Return the (x, y) coordinate for the center point of the cell that contains the specified text.  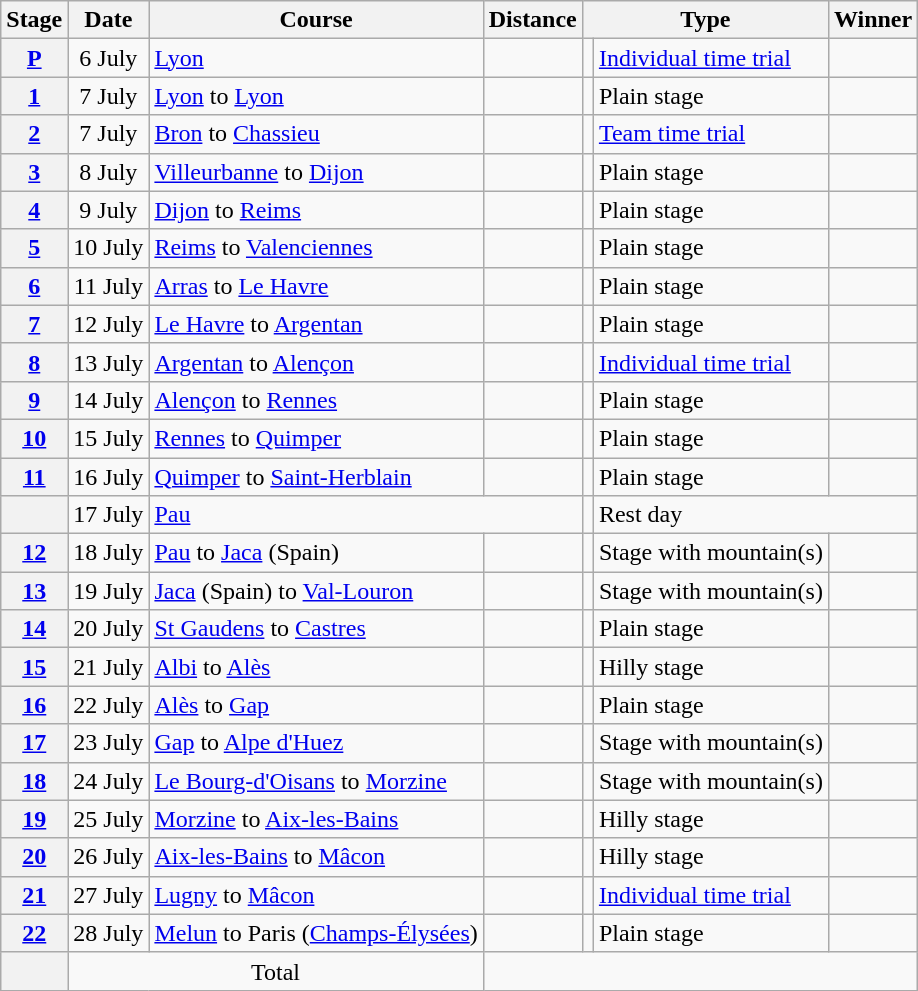
18 July (108, 553)
15 July (108, 438)
17 (34, 743)
Jaca (Spain) to Val-Louron (316, 591)
22 July (108, 705)
19 (34, 819)
Rest day (755, 515)
Stage (34, 20)
21 (34, 895)
12 July (108, 324)
23 July (108, 743)
Quimper to Saint-Herblain (316, 477)
9 July (108, 210)
Bron to Chassieu (316, 134)
Reims to Valenciennes (316, 248)
2 (34, 134)
St Gaudens to Castres (316, 629)
16 July (108, 477)
24 July (108, 781)
Arras to Le Havre (316, 286)
8 July (108, 172)
8 (34, 362)
16 (34, 705)
Alençon to Rennes (316, 400)
Argentan to Alençon (316, 362)
Winner (872, 20)
Melun to Paris (Champs-Élysées) (316, 933)
20 July (108, 629)
Lyon (316, 58)
Morzine to Aix-les-Bains (316, 819)
25 July (108, 819)
Type (705, 20)
22 (34, 933)
14 (34, 629)
28 July (108, 933)
21 July (108, 667)
Lyon to Lyon (316, 96)
27 July (108, 895)
Le Havre to Argentan (316, 324)
15 (34, 667)
Dijon to Reims (316, 210)
6 July (108, 58)
11 July (108, 286)
17 July (108, 515)
19 July (108, 591)
6 (34, 286)
9 (34, 400)
13 July (108, 362)
18 (34, 781)
26 July (108, 857)
P (34, 58)
7 (34, 324)
Team time trial (710, 134)
Albi to Alès (316, 667)
11 (34, 477)
Le Bourg-d'Oisans to Morzine (316, 781)
1 (34, 96)
Lugny to Mâcon (316, 895)
10 (34, 438)
Villeurbanne to Dijon (316, 172)
5 (34, 248)
Pau (366, 515)
20 (34, 857)
Total (276, 971)
14 July (108, 400)
Course (316, 20)
Alès to Gap (316, 705)
Gap to Alpe d'Huez (316, 743)
Date (108, 20)
Rennes to Quimper (316, 438)
Distance (532, 20)
4 (34, 210)
Pau to Jaca (Spain) (316, 553)
Aix-les-Bains to Mâcon (316, 857)
10 July (108, 248)
13 (34, 591)
12 (34, 553)
3 (34, 172)
